Output the (X, Y) coordinate of the center of the cell containing the given text.  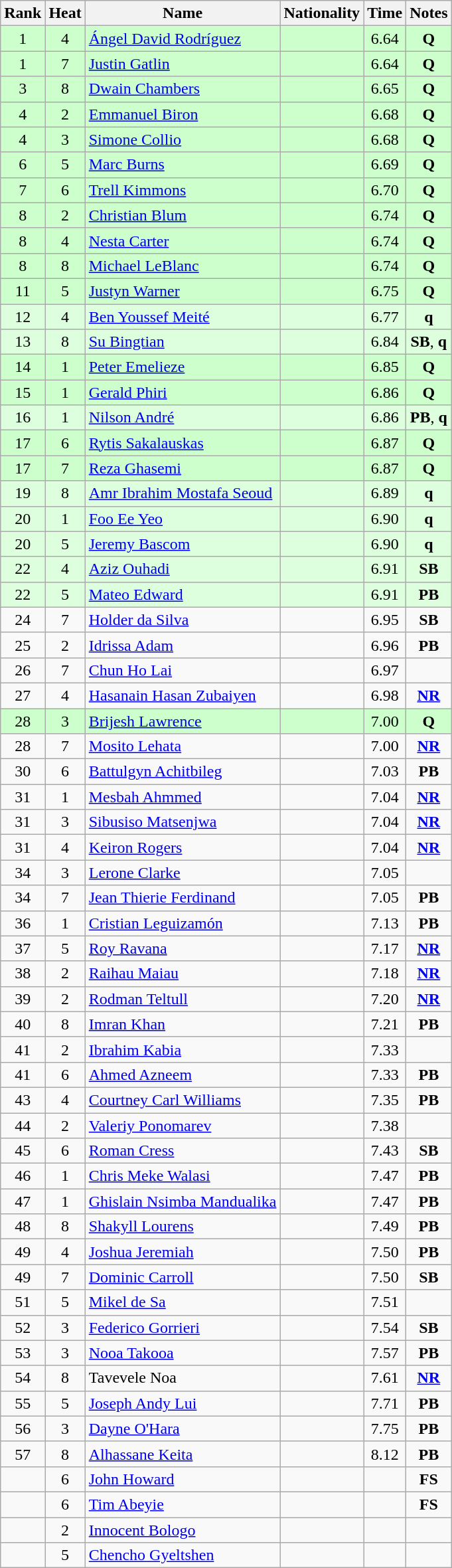
Mosito Lehata (183, 746)
24 (23, 620)
6.69 (385, 165)
19 (23, 493)
Raihau Maiau (183, 974)
Dominic Carroll (183, 1277)
6.97 (385, 670)
44 (23, 1126)
6.85 (385, 367)
7.13 (385, 923)
Reza Ghasemi (183, 468)
Holder da Silva (183, 620)
Ghislain Nsimba Mandualika (183, 1201)
6.65 (385, 89)
6.96 (385, 645)
Justyn Warner (183, 291)
51 (23, 1302)
16 (23, 418)
30 (23, 772)
11 (23, 291)
Tavevele Noa (183, 1378)
45 (23, 1151)
27 (23, 695)
48 (23, 1227)
7.18 (385, 974)
Simone Collio (183, 139)
7.75 (385, 1429)
John Howard (183, 1479)
6.84 (385, 342)
53 (23, 1353)
Mateo Edward (183, 594)
Ibrahim Kabia (183, 1049)
36 (23, 923)
Nesta Carter (183, 240)
Michael LeBlanc (183, 266)
Alhassane Keita (183, 1454)
Heat (65, 13)
Sibusiso Matsenjwa (183, 822)
25 (23, 645)
Rytis Sakalauskas (183, 443)
Imran Khan (183, 1024)
43 (23, 1100)
7.61 (385, 1378)
Roy Ravana (183, 948)
Christian Blum (183, 215)
Nilson André (183, 418)
Keiron Rogers (183, 847)
6.75 (385, 291)
Peter Emelieze (183, 367)
Roman Cress (183, 1151)
Courtney Carl Williams (183, 1100)
26 (23, 670)
7.43 (385, 1151)
14 (23, 367)
7.20 (385, 999)
Notes (429, 13)
Marc Burns (183, 165)
8.12 (385, 1454)
Nooa Takooa (183, 1353)
Foo Ee Yeo (183, 519)
Jean Thierie Ferdinand (183, 898)
7.57 (385, 1353)
Brijesh Lawrence (183, 721)
Jeremy Bascom (183, 544)
Joshua Jeremiah (183, 1252)
Idrissa Adam (183, 645)
Mikel de Sa (183, 1302)
Ben Youssef Meité (183, 317)
7.54 (385, 1328)
7.51 (385, 1302)
Shakyll Lourens (183, 1227)
40 (23, 1024)
6.70 (385, 190)
Su Bingtian (183, 342)
7.03 (385, 772)
Joseph Andy Lui (183, 1403)
6.95 (385, 620)
Chun Ho Lai (183, 670)
Cristian Leguizamón (183, 923)
47 (23, 1201)
Chencho Gyeltshen (183, 1555)
6.77 (385, 317)
56 (23, 1429)
7.35 (385, 1100)
PB, q (429, 418)
Time (385, 13)
Rodman Teltull (183, 999)
39 (23, 999)
Dayne O'Hara (183, 1429)
13 (23, 342)
7.38 (385, 1126)
12 (23, 317)
7.71 (385, 1403)
Nationality (322, 13)
37 (23, 948)
Innocent Bologo (183, 1529)
Aziz Ouhadi (183, 569)
7.17 (385, 948)
6.89 (385, 493)
Name (183, 13)
38 (23, 974)
Ángel David Rodríguez (183, 39)
15 (23, 392)
Gerald Phiri (183, 392)
Emmanuel Biron (183, 114)
7.21 (385, 1024)
Mesbah Ahmmed (183, 797)
Battulgyn Achitbileg (183, 772)
Dwain Chambers (183, 89)
Rank (23, 13)
Justin Gatlin (183, 64)
Lerone Clarke (183, 873)
Chris Meke Walasi (183, 1176)
55 (23, 1403)
52 (23, 1328)
Amr Ibrahim Mostafa Seoud (183, 493)
Hasanain Hasan Zubaiyen (183, 695)
Federico Gorrieri (183, 1328)
57 (23, 1454)
46 (23, 1176)
Ahmed Azneem (183, 1075)
Tim Abeyie (183, 1504)
SB, q (429, 342)
54 (23, 1378)
Valeriy Ponomarev (183, 1126)
Trell Kimmons (183, 190)
7.49 (385, 1227)
6.98 (385, 695)
